Provide the [X, Y] coordinate of the cell's center where the given text is located.  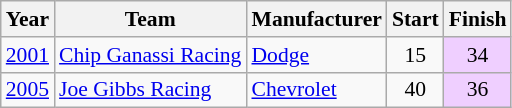
40 [416, 90]
Dodge [316, 55]
Manufacturer [316, 19]
36 [478, 90]
Finish [478, 19]
Start [416, 19]
2005 [28, 90]
Chip Ganassi Racing [150, 55]
Team [150, 19]
Chevrolet [316, 90]
15 [416, 55]
34 [478, 55]
Year [28, 19]
2001 [28, 55]
Joe Gibbs Racing [150, 90]
